Search for the cell housing the specified text and yield its (x, y) center coordinate. 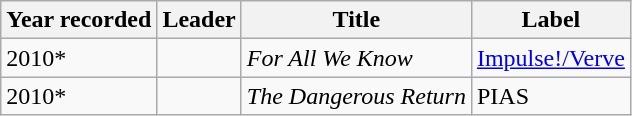
Label (550, 20)
Year recorded (79, 20)
For All We Know (356, 58)
Leader (199, 20)
Title (356, 20)
Impulse!/Verve (550, 58)
PIAS (550, 96)
The Dangerous Return (356, 96)
